Search for the cell housing the specified text and yield its [x, y] center coordinate. 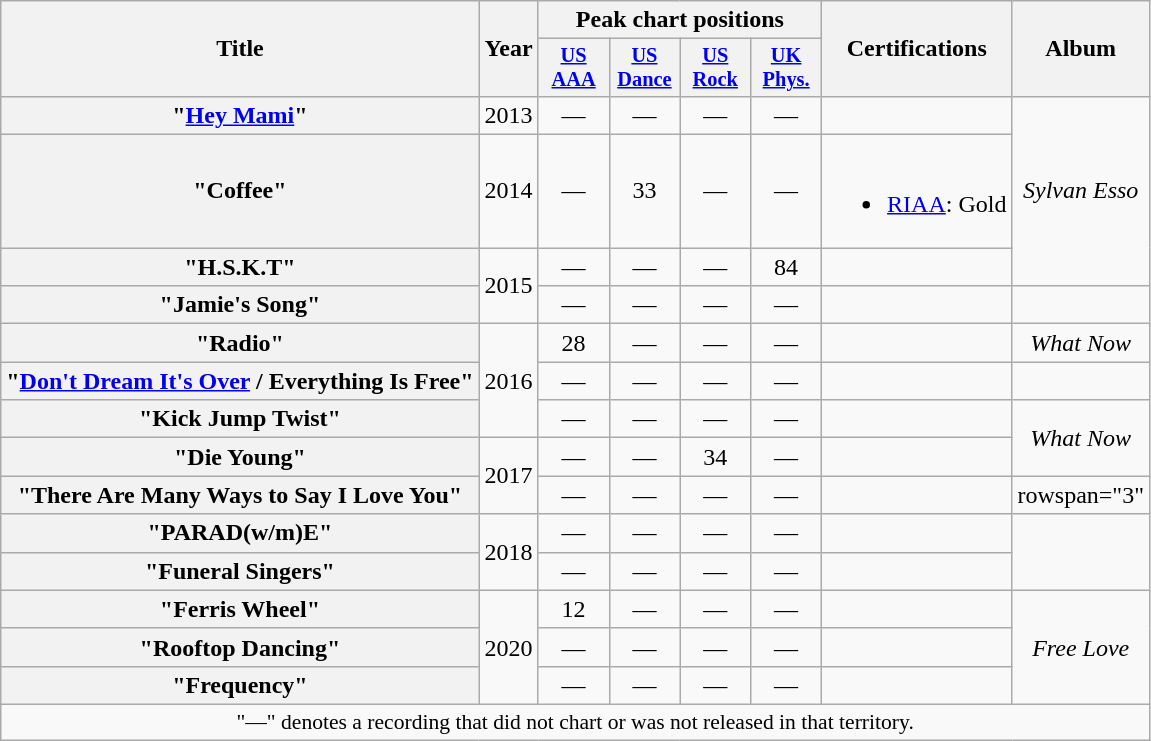
"Funeral Singers" [240, 571]
USDance [644, 68]
"Hey Mami" [240, 115]
2020 [508, 647]
"Frequency" [240, 685]
2015 [508, 286]
Certifications [917, 49]
"Coffee" [240, 192]
Album [1081, 49]
2018 [508, 552]
2016 [508, 381]
34 [716, 457]
"Ferris Wheel" [240, 609]
Peak chart positions [680, 20]
rowspan="3" [1081, 495]
Year [508, 49]
"Radio" [240, 343]
2013 [508, 115]
"Kick Jump Twist" [240, 419]
12 [574, 609]
"Jamie's Song" [240, 305]
Title [240, 49]
Sylvan Esso [1081, 190]
"—" denotes a recording that did not chart or was not released in that territory. [576, 722]
USRock [716, 68]
USAAA [574, 68]
RIAA: Gold [917, 192]
"Die Young" [240, 457]
UKPhys. [786, 68]
28 [574, 343]
2014 [508, 192]
Free Love [1081, 647]
"PARAD(w/m)E" [240, 533]
"Rooftop Dancing" [240, 647]
33 [644, 192]
"There Are Many Ways to Say I Love You" [240, 495]
"Don't Dream It's Over / Everything Is Free" [240, 381]
2017 [508, 476]
"H.S.K.T" [240, 267]
84 [786, 267]
